Find where the given text appears and provide that cell's center as [X, Y] coordinate. 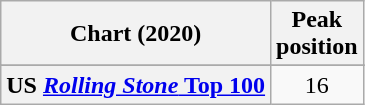
Chart (2020) [136, 34]
US Rolling Stone Top 100 [136, 85]
Peak position [317, 34]
16 [317, 85]
